Locate the cell with the specified text and output its (x, y) center coordinate. 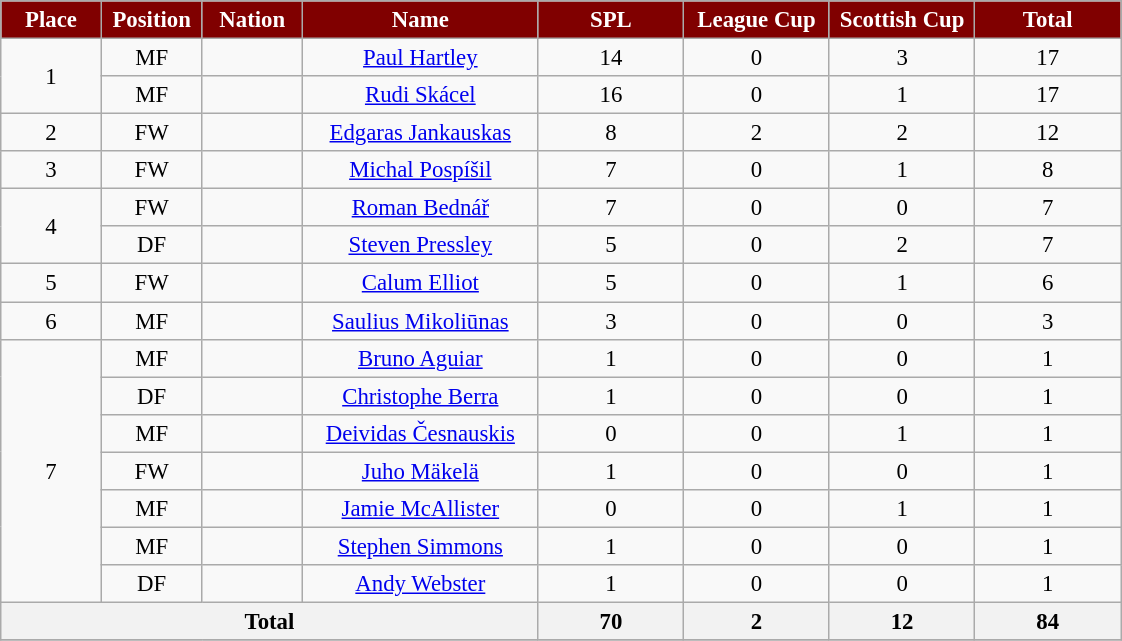
70 (611, 621)
Place (52, 20)
Calum Elliot (421, 283)
Nation (252, 20)
Scottish Cup (902, 20)
16 (611, 95)
14 (611, 58)
Juho Mäkelä (421, 471)
Name (421, 20)
Andy Webster (421, 584)
Position (152, 20)
Steven Pressley (421, 245)
SPL (611, 20)
Edgaras Jankauskas (421, 133)
84 (1048, 621)
Roman Bednář (421, 208)
Bruno Aguiar (421, 358)
Stephen Simmons (421, 546)
Rudi Skácel (421, 95)
Paul Hartley (421, 58)
League Cup (757, 20)
Saulius Mikoliūnas (421, 321)
Deividas Česnauskis (421, 433)
Jamie McAllister (421, 509)
Michal Pospíšil (421, 170)
Christophe Berra (421, 396)
4 (52, 226)
